Detect which cell encompasses the target text, then output its [X, Y] center coordinate. 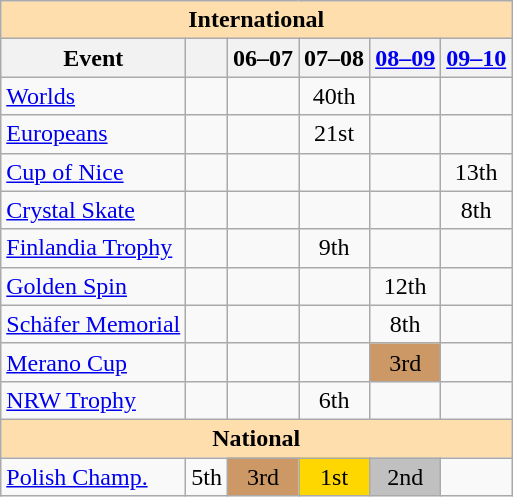
Merano Cup [94, 362]
International [256, 20]
2nd [406, 477]
07–08 [334, 58]
13th [476, 172]
08–09 [406, 58]
Golden Spin [94, 286]
5th [207, 477]
9th [334, 248]
Polish Champ. [94, 477]
NRW Trophy [94, 400]
12th [406, 286]
Cup of Nice [94, 172]
40th [334, 96]
Schäfer Memorial [94, 324]
21st [334, 134]
09–10 [476, 58]
1st [334, 477]
Crystal Skate [94, 210]
Finlandia Trophy [94, 248]
6th [334, 400]
06–07 [262, 58]
National [256, 438]
Event [94, 58]
Worlds [94, 96]
Europeans [94, 134]
